Identify which cell holds the provided text, then report its (x, y) central coordinate. 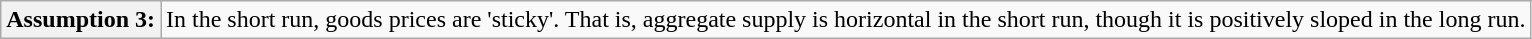
Assumption 3: (81, 20)
